Return (X, Y) of the center of cell containing provided text 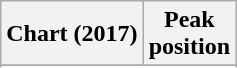
Chart (2017) (72, 34)
Peak position (189, 34)
